Scan for the cell matching the given text and deliver its (x, y) coordinate at center. 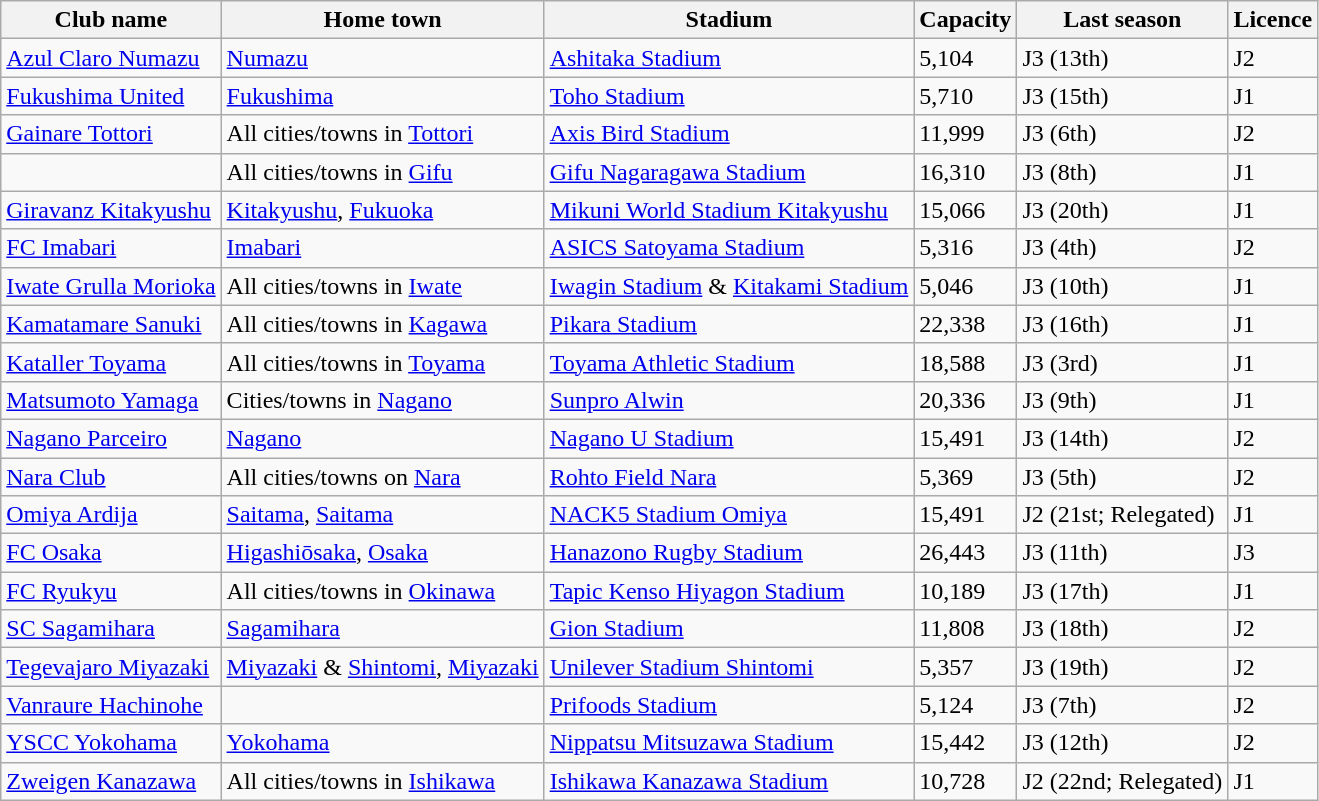
J3 (16th) (1122, 324)
Nippatsu Mitsuzawa Stadium (729, 743)
5,357 (966, 667)
Cities/towns in Nagano (382, 400)
Gifu Nagaragawa Stadium (729, 172)
Vanraure Hachinohe (111, 705)
Home town (382, 20)
J3 (13th) (1122, 58)
Pikara Stadium (729, 324)
All cities/towns in Tottori (382, 134)
Kataller Toyama (111, 362)
Iwate Grulla Morioka (111, 286)
All cities/towns on Nara (382, 477)
Mikuni World Stadium Kitakyushu (729, 210)
10,728 (966, 781)
Capacity (966, 20)
5,046 (966, 286)
J2 (22nd; Relegated) (1122, 781)
J3 (10th) (1122, 286)
Tapic Kenso Hiyagon Stadium (729, 591)
Unilever Stadium Shintomi (729, 667)
YSCC Yokohama (111, 743)
J3 (5th) (1122, 477)
Miyazaki & Shintomi, Miyazaki (382, 667)
15,442 (966, 743)
J3 (11th) (1122, 553)
All cities/towns in Toyama (382, 362)
J3 (8th) (1122, 172)
Club name (111, 20)
Nagano U Stadium (729, 438)
All cities/towns in Gifu (382, 172)
J3 (9th) (1122, 400)
Saitama, Saitama (382, 515)
Nagano (382, 438)
FC Imabari (111, 248)
J3 (20th) (1122, 210)
Stadium (729, 20)
Gainare Tottori (111, 134)
Last season (1122, 20)
11,808 (966, 629)
Axis Bird Stadium (729, 134)
Numazu (382, 58)
Kitakyushu, Fukuoka (382, 210)
5,316 (966, 248)
Rohto Field Nara (729, 477)
Hanazono Rugby Stadium (729, 553)
Matsumoto Yamaga (111, 400)
FC Ryukyu (111, 591)
Toyama Athletic Stadium (729, 362)
ASICS Satoyama Stadium (729, 248)
Fukushima (382, 96)
J3 (19th) (1122, 667)
J2 (21st; Relegated) (1122, 515)
Toho Stadium (729, 96)
5,124 (966, 705)
Gion Stadium (729, 629)
Prifoods Stadium (729, 705)
Iwagin Stadium & Kitakami Stadium (729, 286)
Ishikawa Kanazawa Stadium (729, 781)
Imabari (382, 248)
5,710 (966, 96)
J3 (6th) (1122, 134)
Nagano Parceiro (111, 438)
Yokohama (382, 743)
All cities/towns in Okinawa (382, 591)
20,336 (966, 400)
Licence (1273, 20)
J3 (12th) (1122, 743)
Nara Club (111, 477)
18,588 (966, 362)
Tegevajaro Miyazaki (111, 667)
Azul Claro Numazu (111, 58)
All cities/towns in Kagawa (382, 324)
All cities/towns in Iwate (382, 286)
J3 (3rd) (1122, 362)
J3 (7th) (1122, 705)
Zweigen Kanazawa (111, 781)
J3 (4th) (1122, 248)
Giravanz Kitakyushu (111, 210)
SC Sagamihara (111, 629)
Ashitaka Stadium (729, 58)
Sagamihara (382, 629)
15,066 (966, 210)
Sunpro Alwin (729, 400)
22,338 (966, 324)
FC Osaka (111, 553)
Omiya Ardija (111, 515)
Kamatamare Sanuki (111, 324)
J3 (18th) (1122, 629)
11,999 (966, 134)
Fukushima United (111, 96)
J3 (1273, 553)
J3 (14th) (1122, 438)
16,310 (966, 172)
Higashiōsaka, Osaka (382, 553)
NACK5 Stadium Omiya (729, 515)
J3 (15th) (1122, 96)
5,104 (966, 58)
26,443 (966, 553)
5,369 (966, 477)
10,189 (966, 591)
All cities/towns in Ishikawa (382, 781)
J3 (17th) (1122, 591)
